Identify which cell holds the provided text, then report its [x, y] central coordinate. 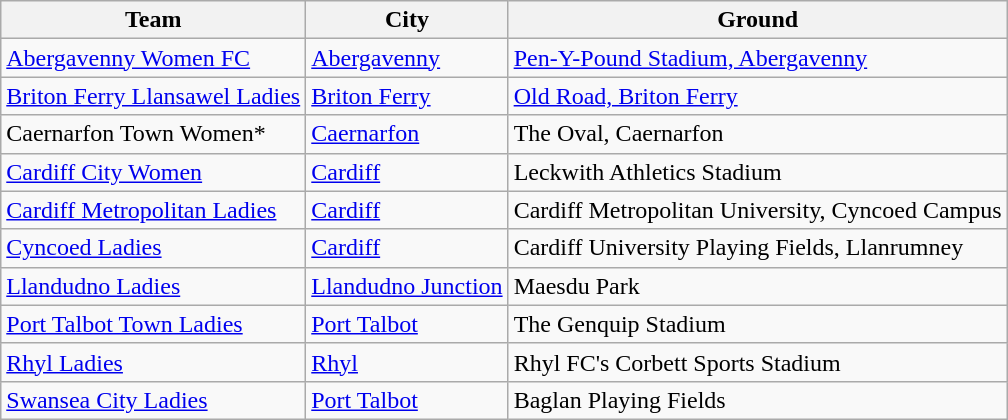
Ground [758, 20]
Cardiff Metropolitan University, Cyncoed Campus [758, 210]
City [407, 20]
Team [154, 20]
Cardiff City Women [154, 172]
Briton Ferry Llansawel Ladies [154, 96]
Maesdu Park [758, 286]
Caernarfon [407, 134]
Old Road, Briton Ferry [758, 96]
Llandudno Ladies [154, 286]
Abergavenny Women FC [154, 58]
Caernarfon Town Women* [154, 134]
Leckwith Athletics Stadium [758, 172]
Rhyl FC's Corbett Sports Stadium [758, 362]
Abergavenny [407, 58]
Cyncoed Ladies [154, 248]
Rhyl Ladies [154, 362]
Llandudno Junction [407, 286]
Port Talbot Town Ladies [154, 324]
The Oval, Caernarfon [758, 134]
Pen-Y-Pound Stadium, Abergavenny [758, 58]
Baglan Playing Fields [758, 400]
Cardiff Metropolitan Ladies [154, 210]
The Genquip Stadium [758, 324]
Swansea City Ladies [154, 400]
Briton Ferry [407, 96]
Cardiff University Playing Fields, Llanrumney [758, 248]
Rhyl [407, 362]
